Find where the given text appears and provide that cell's center as (X, Y) coordinate. 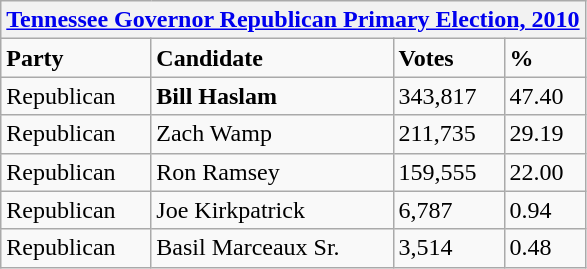
Zach Wamp (272, 134)
0.94 (544, 210)
% (544, 58)
Bill Haslam (272, 96)
211,735 (448, 134)
Votes (448, 58)
159,555 (448, 172)
3,514 (448, 248)
0.48 (544, 248)
Basil Marceaux Sr. (272, 248)
343,817 (448, 96)
Party (76, 58)
Tennessee Governor Republican Primary Election, 2010 (293, 20)
Candidate (272, 58)
47.40 (544, 96)
6,787 (448, 210)
22.00 (544, 172)
Joe Kirkpatrick (272, 210)
29.19 (544, 134)
Ron Ramsey (272, 172)
